Return the [X, Y] coordinate for the center point of the cell that contains the specified text.  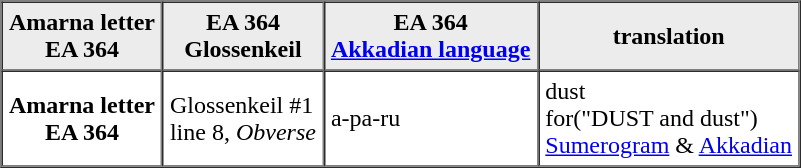
EA 364 Akkadian language [430, 36]
dust for("DUST and dust") Sumerogram & Akkadian [669, 118]
translation [669, 36]
a-pa-ru [430, 118]
EA 364 Glossenkeil [242, 36]
Glossenkeil #1 line 8, Obverse [242, 118]
